Return the (x, y) coordinate for the center point of the cell that contains the specified text.  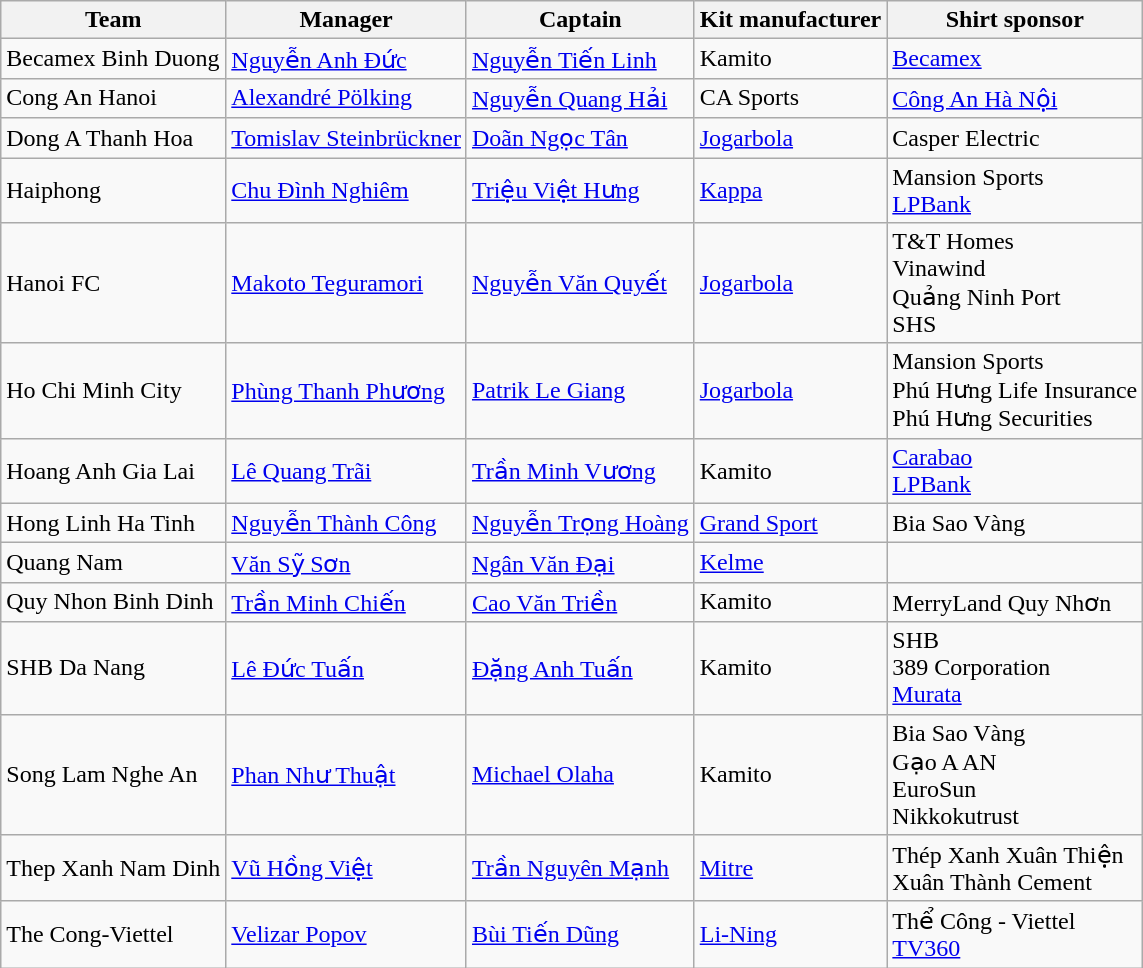
MerryLand Quy Nhơn (1015, 602)
Ho Chi Minh City (114, 390)
Thep Xanh Nam Dinh (114, 868)
Bia Sao Vàng Gạo A AN EuroSun Nikkokutrust (1015, 774)
Becamex Binh Duong (114, 59)
Team (114, 20)
Nguyễn Văn Quyết (580, 284)
Casper Electric (1015, 138)
Makoto Teguramori (346, 284)
Mansion Sports LPBank (1015, 190)
Cao Văn Triền (580, 602)
Bia Sao Vàng (1015, 523)
SHB Da Nang (114, 668)
Ngân Văn Đại (580, 563)
T&T Homes Vinawind Quảng Ninh Port SHS (1015, 284)
Thép Xanh Xuân Thiện Xuân Thành Cement (1015, 868)
Văn Sỹ Sơn (346, 563)
Mitre (790, 868)
Carabao LPBank (1015, 470)
Nguyễn Trọng Hoàng (580, 523)
SHB 389 Corporation Murata (1015, 668)
Doãn Ngọc Tân (580, 138)
Triệu Việt Hưng (580, 190)
Nguyễn Thành Công (346, 523)
Công An Hà Nội (1015, 98)
Shirt sponsor (1015, 20)
Nguyễn Anh Đức (346, 59)
Phan Như Thuật (346, 774)
Nguyễn Quang Hải (580, 98)
Kappa (790, 190)
Nguyễn Tiến Linh (580, 59)
Grand Sport (790, 523)
Kelme (790, 563)
Michael Olaha (580, 774)
Trần Minh Chiến (346, 602)
Manager (346, 20)
The Cong-Viettel (114, 934)
Mansion Sports Phú Hưng Life Insurance Phú Hưng Securities (1015, 390)
CA Sports (790, 98)
Hong Linh Ha Tinh (114, 523)
Kit manufacturer (790, 20)
Haiphong (114, 190)
Chu Đình Nghiêm (346, 190)
Cong An Hanoi (114, 98)
Hoang Anh Gia Lai (114, 470)
Dong A Thanh Hoa (114, 138)
Hanoi FC (114, 284)
Bùi Tiến Dũng (580, 934)
Trần Minh Vương (580, 470)
Becamex (1015, 59)
Đặng Anh Tuấn (580, 668)
Song Lam Nghe An (114, 774)
Vũ Hồng Việt (346, 868)
Li-Ning (790, 934)
Phùng Thanh Phương (346, 390)
Quy Nhon Binh Dinh (114, 602)
Trần Nguyên Mạnh (580, 868)
Captain (580, 20)
Lê Đức Tuấn (346, 668)
Tomislav Steinbrückner (346, 138)
Alexandré Pölking (346, 98)
Lê Quang Trãi (346, 470)
Quang Nam (114, 563)
Thể Công - Viettel TV360 (1015, 934)
Velizar Popov (346, 934)
Patrik Le Giang (580, 390)
